Identify which cell holds the provided text, then report its [x, y] central coordinate. 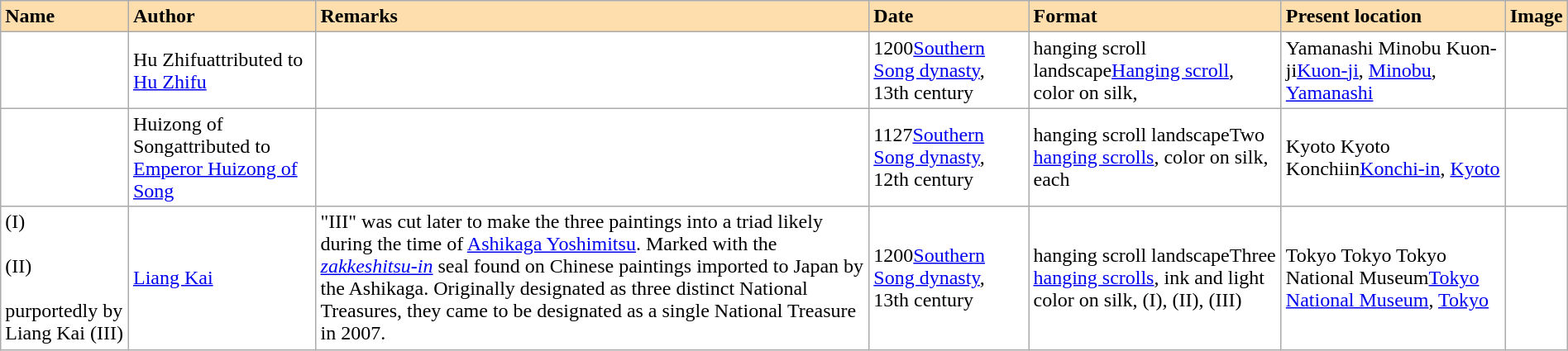
Remarks [592, 17]
1127Southern Song dynasty, 12th century [949, 157]
Format [1154, 17]
Liang Kai [222, 277]
hanging scroll landscapeTwo hanging scrolls, color on silk, each [1154, 157]
hanging scroll landscapeHanging scroll, color on silk, [1154, 70]
Image [1537, 17]
Present location [1393, 17]
Tokyo Tokyo Tokyo National MuseumTokyo National Museum, Tokyo [1393, 277]
Kyoto Kyoto KonchiinKonchi-in, Kyoto [1393, 157]
Date [949, 17]
Hu Zhifuattributed to Hu Zhifu [222, 70]
Author [222, 17]
Name [65, 17]
(I) (II) purportedly by Liang Kai (III) [65, 277]
Yamanashi Minobu Kuon-jiKuon-ji, Minobu, Yamanashi [1393, 70]
Huizong of Songattributed to Emperor Huizong of Song [222, 157]
hanging scroll landscapeThree hanging scrolls, ink and light color on silk, (I), (II), (III) [1154, 277]
